Return the (x, y) coordinate for the center point of the cell that contains the specified text.  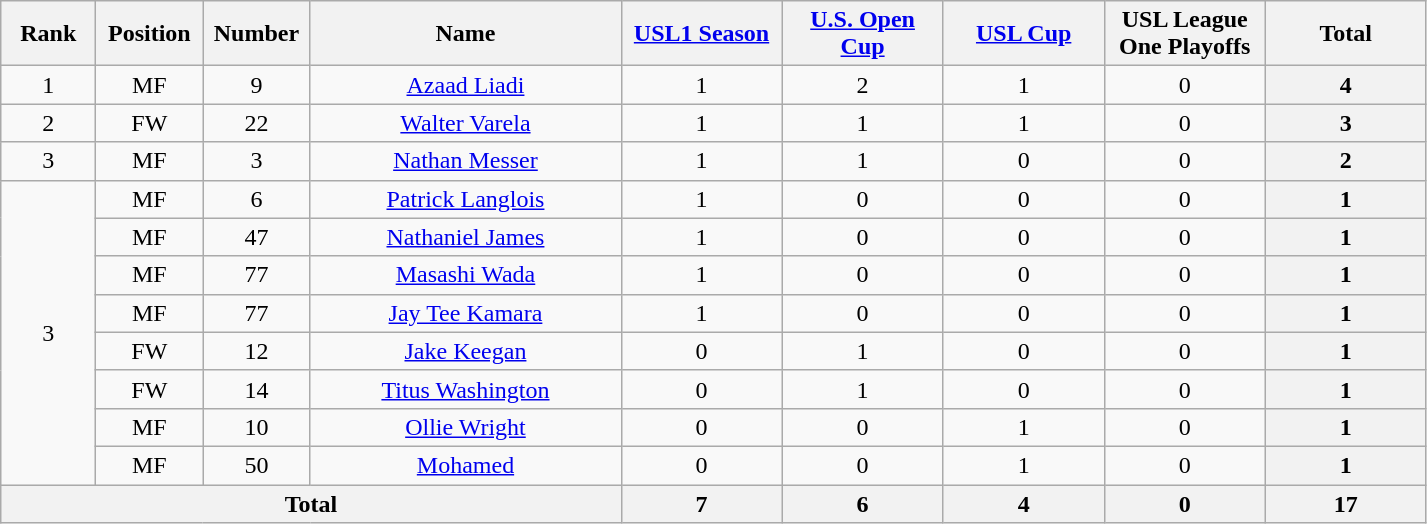
Jake Keegan (466, 351)
50 (256, 465)
Mohamed (466, 465)
Nathan Messer (466, 161)
Rank (48, 34)
Number (256, 34)
17 (1346, 503)
47 (256, 237)
USL League One Playoffs (1184, 34)
Walter Varela (466, 123)
Ollie Wright (466, 427)
USL Cup (1024, 34)
USL1 Season (702, 34)
Azaad Liadi (466, 85)
Jay Tee Kamara (466, 313)
Patrick Langlois (466, 199)
Nathaniel James (466, 237)
Position (150, 34)
U.S. Open Cup (862, 34)
22 (256, 123)
9 (256, 85)
Name (466, 34)
Masashi Wada (466, 275)
7 (702, 503)
Titus Washington (466, 389)
14 (256, 389)
12 (256, 351)
10 (256, 427)
